Detect which cell encompasses the target text, then output its [X, Y] center coordinate. 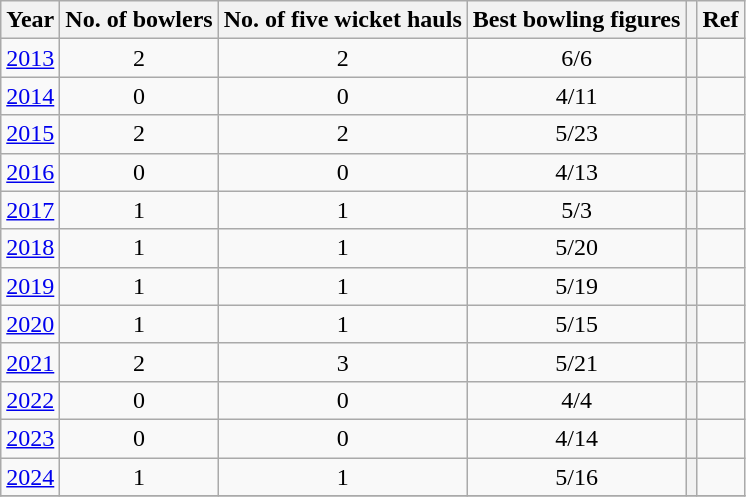
Year [30, 20]
2013 [30, 58]
2018 [30, 248]
2015 [30, 134]
Ref [720, 20]
5/3 [576, 210]
2023 [30, 438]
5/23 [576, 134]
4/4 [576, 400]
5/20 [576, 248]
2024 [30, 477]
2021 [30, 362]
2020 [30, 324]
2022 [30, 400]
2017 [30, 210]
4/14 [576, 438]
3 [342, 362]
4/11 [576, 96]
No. of five wicket hauls [342, 20]
2019 [30, 286]
4/13 [576, 172]
2014 [30, 96]
5/21 [576, 362]
5/15 [576, 324]
5/19 [576, 286]
2016 [30, 172]
6/6 [576, 58]
Best bowling figures [576, 20]
No. of bowlers [139, 20]
5/16 [576, 477]
